Scan for the cell matching the given text and deliver its [X, Y] coordinate at center. 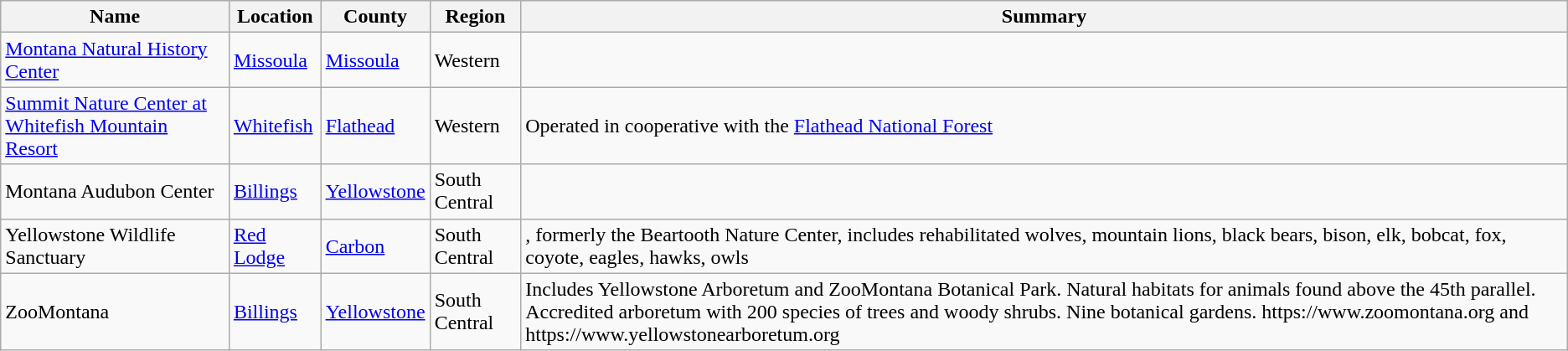
Region [476, 17]
ZooMontana [116, 312]
County [375, 17]
Yellowstone Wildlife Sanctuary [116, 246]
Whitefish [275, 126]
Operated in cooperative with the Flathead National Forest [1044, 126]
Montana Natural History Center [116, 60]
Carbon [375, 246]
Summit Nature Center at Whitefish Mountain Resort [116, 126]
Location [275, 17]
Summary [1044, 17]
Flathead [375, 126]
Name [116, 17]
Montana Audubon Center [116, 191]
Red Lodge [275, 246]
